Extract the (X, Y) coordinate from the center of the cell holding the provided text.  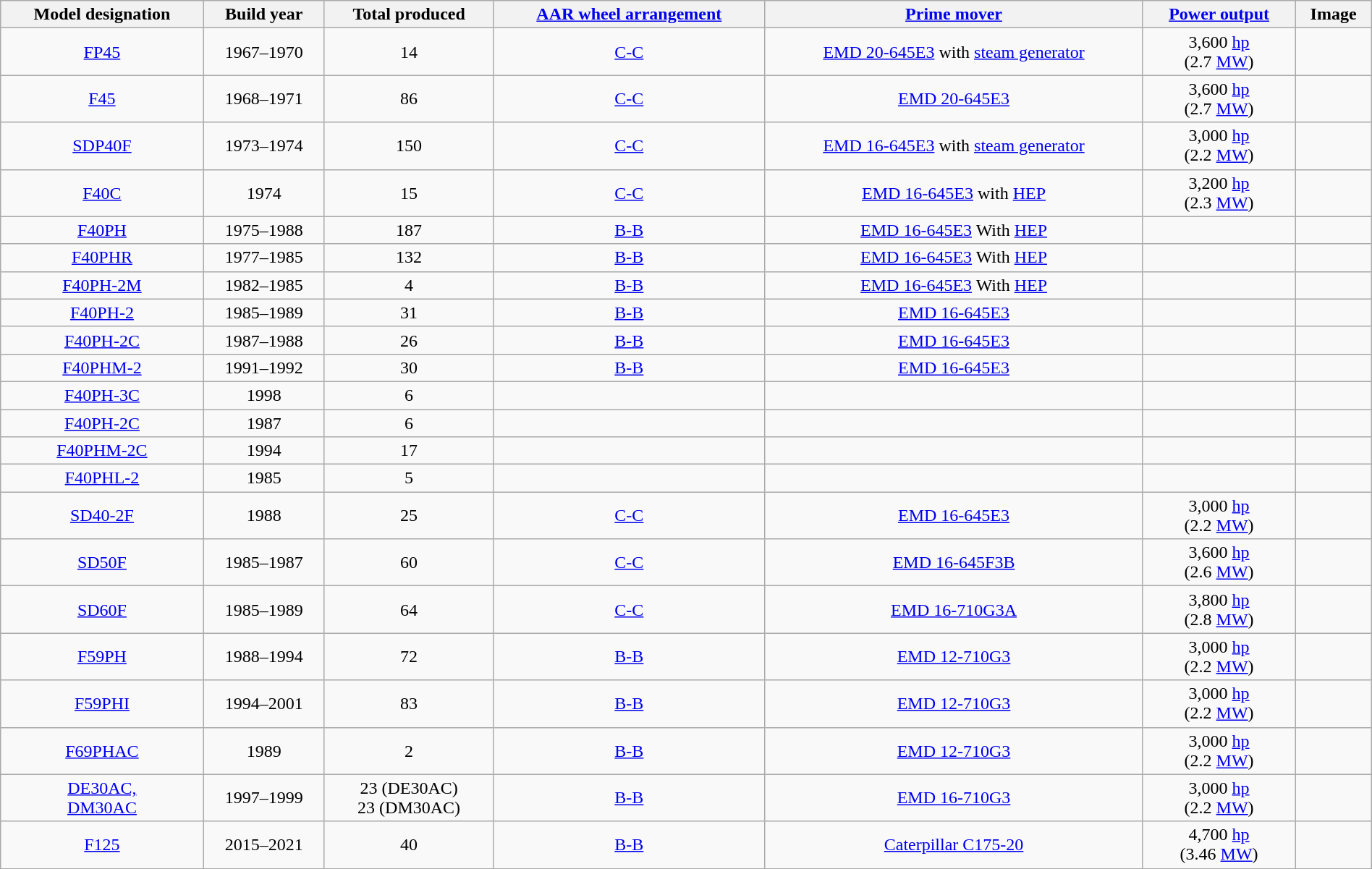
1985–1987 (263, 563)
1982–1985 (263, 285)
3,200 hp(2.3 MW) (1219, 192)
2 (409, 751)
EMD 16-710G3 (954, 797)
F40PH (102, 230)
SD50F (102, 563)
1994 (263, 451)
EMD 20-645E3 with steam generator (954, 52)
Model designation (102, 14)
Caterpillar C175-20 (954, 845)
AAR wheel arrangement (630, 14)
FP45 (102, 52)
1967–1970 (263, 52)
EMD 16-645E3 with HEP (954, 192)
1974 (263, 192)
1998 (263, 395)
132 (409, 258)
F125 (102, 845)
14 (409, 52)
40 (409, 845)
17 (409, 451)
EMD 16-710G3A (954, 609)
15 (409, 192)
187 (409, 230)
1987–1988 (263, 340)
72 (409, 657)
Build year (263, 14)
60 (409, 563)
F59PH (102, 657)
86 (409, 98)
1975–1988 (263, 230)
31 (409, 313)
150 (409, 146)
1997–1999 (263, 797)
Prime mover (954, 14)
1994–2001 (263, 703)
4 (409, 285)
F40PH-2M (102, 285)
64 (409, 609)
3,800 hp(2.8 MW) (1219, 609)
1988–1994 (263, 657)
1973–1974 (263, 146)
F40C (102, 192)
EMD 16-645E3 with steam generator (954, 146)
1977–1985 (263, 258)
F45 (102, 98)
4,700 hp(3.46 MW) (1219, 845)
25 (409, 515)
F40PH-3C (102, 395)
F69PHAC (102, 751)
Image (1333, 14)
5 (409, 478)
F59PHI (102, 703)
30 (409, 368)
Total produced (409, 14)
F40PHR (102, 258)
Power output (1219, 14)
1988 (263, 515)
EMD 16-645F3B (954, 563)
1985 (263, 478)
SD60F (102, 609)
2015–2021 (263, 845)
23 (DE30AC)23 (DM30AC) (409, 797)
SD40-2F (102, 515)
1987 (263, 423)
SDP40F (102, 146)
83 (409, 703)
F40PHM-2 (102, 368)
1968–1971 (263, 98)
F40PHL-2 (102, 478)
3,600 hp(2.6 MW) (1219, 563)
EMD 20-645E3 (954, 98)
F40PHM-2C (102, 451)
DE30AC,DM30AC (102, 797)
1991–1992 (263, 368)
F40PH-2 (102, 313)
26 (409, 340)
1989 (263, 751)
